Extract the (x, y) coordinate from the center of the cell holding the provided text.  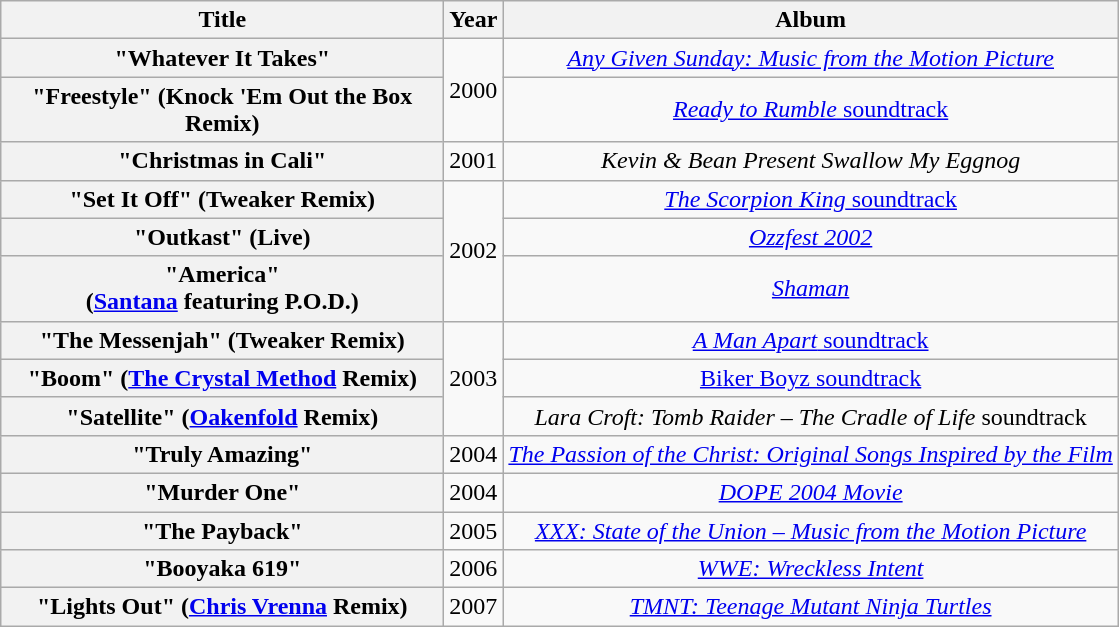
2006 (474, 569)
DOPE 2004 Movie (810, 492)
"Satellite" (Oakenfold Remix) (222, 416)
Title (222, 20)
"Boom" (The Crystal Method Remix) (222, 378)
Ready to Rumble soundtrack (810, 110)
2005 (474, 531)
"Christmas in Cali" (222, 161)
Kevin & Bean Present Swallow My Eggnog (810, 161)
"The Payback" (222, 531)
"Outkast" (Live) (222, 237)
A Man Apart soundtrack (810, 340)
Any Given Sunday: Music from the Motion Picture (810, 58)
The Passion of the Christ: Original Songs Inspired by the Film (810, 454)
"Murder One" (222, 492)
2001 (474, 161)
Biker Boyz soundtrack (810, 378)
XXX: State of the Union – Music from the Motion Picture (810, 531)
2003 (474, 378)
"Whatever It Takes" (222, 58)
Shaman (810, 288)
"Truly Amazing" (222, 454)
"Set It Off" (Tweaker Remix) (222, 199)
"The Messenjah" (Tweaker Remix) (222, 340)
2002 (474, 250)
Year (474, 20)
Lara Croft: Tomb Raider – The Cradle of Life soundtrack (810, 416)
"America"(Santana featuring P.O.D.) (222, 288)
2000 (474, 90)
The Scorpion King soundtrack (810, 199)
"Lights Out" (Chris Vrenna Remix) (222, 607)
Ozzfest 2002 (810, 237)
"Booyaka 619" (222, 569)
"Freestyle" (Knock 'Em Out the Box Remix) (222, 110)
2007 (474, 607)
TMNT: Teenage Mutant Ninja Turtles (810, 607)
Album (810, 20)
WWE: Wreckless Intent (810, 569)
